Extract the (x, y) coordinate from the center of the cell holding the provided text.  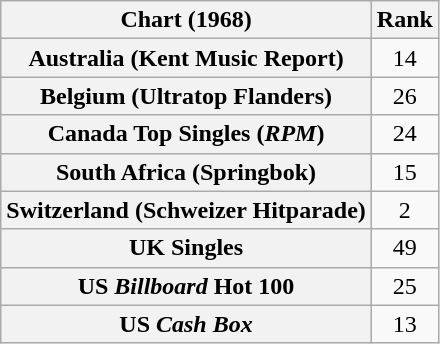
49 (404, 248)
13 (404, 324)
Belgium (Ultratop Flanders) (186, 96)
Rank (404, 20)
South Africa (Springbok) (186, 172)
Canada Top Singles (RPM) (186, 134)
Australia (Kent Music Report) (186, 58)
14 (404, 58)
26 (404, 96)
Chart (1968) (186, 20)
15 (404, 172)
25 (404, 286)
24 (404, 134)
US Cash Box (186, 324)
US Billboard Hot 100 (186, 286)
2 (404, 210)
Switzerland (Schweizer Hitparade) (186, 210)
UK Singles (186, 248)
